Identify which cell holds the provided text, then report its (X, Y) central coordinate. 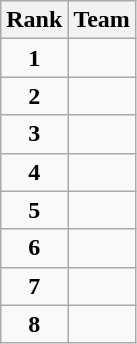
5 (34, 210)
4 (34, 172)
3 (34, 134)
Team (102, 20)
7 (34, 286)
1 (34, 58)
6 (34, 248)
Rank (34, 20)
2 (34, 96)
8 (34, 324)
